Find where the given text appears and provide that cell's center as (X, Y) coordinate. 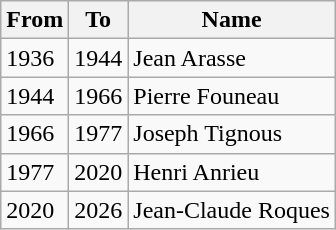
To (98, 20)
Henri Anrieu (232, 172)
2026 (98, 210)
From (35, 20)
Jean-Claude Roques (232, 210)
Name (232, 20)
Joseph Tignous (232, 134)
Pierre Founeau (232, 96)
1936 (35, 58)
Jean Arasse (232, 58)
